For the text-containing cell, return its midpoint in [X, Y] coordinate format. 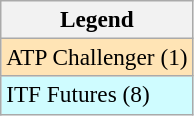
ATP Challenger (1) [97, 57]
Legend [97, 19]
ITF Futures (8) [97, 95]
